Locate the cell with the specified text and output its [X, Y] center coordinate. 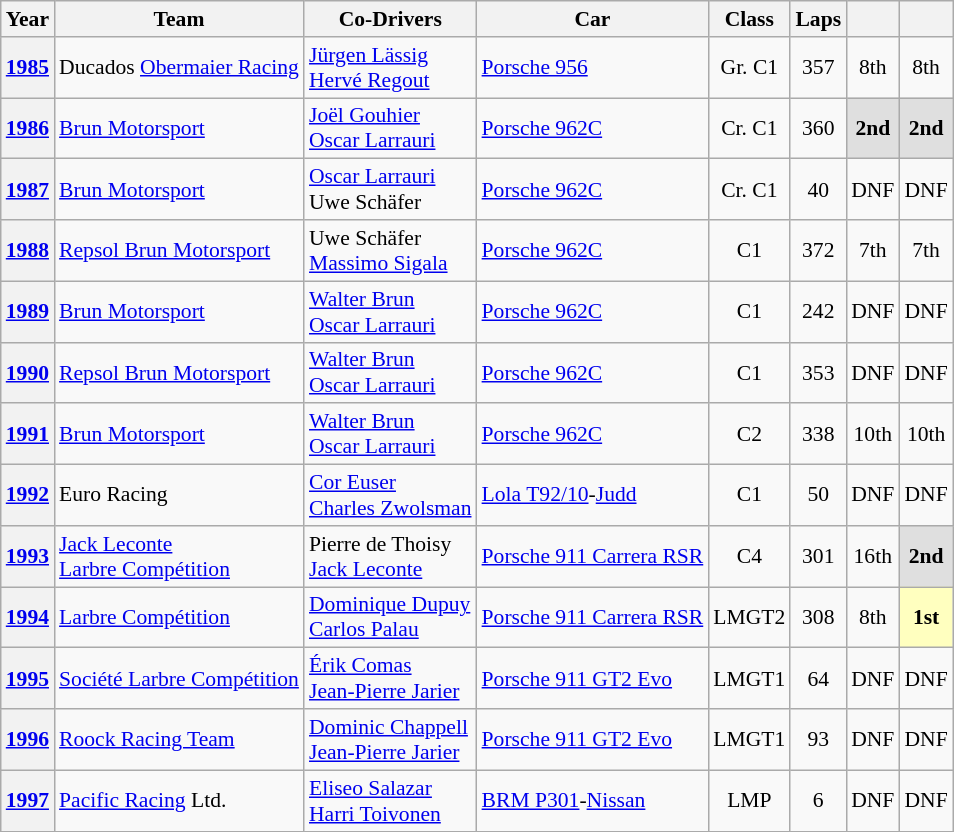
1992 [28, 496]
Société Larbre Compétition [179, 678]
1985 [28, 68]
357 [818, 68]
Pacific Racing Ltd. [179, 800]
LMP [749, 800]
Ducados Obermaier Racing [179, 68]
64 [818, 678]
1st [926, 618]
360 [818, 128]
Oscar Larrauri Uwe Schäfer [390, 190]
1986 [28, 128]
Year [28, 19]
242 [818, 312]
Larbre Compétition [179, 618]
40 [818, 190]
1997 [28, 800]
1987 [28, 190]
Pierre de Thoisy Jack Leconte [390, 556]
Joël Gouhier Oscar Larrauri [390, 128]
Euro Racing [179, 496]
301 [818, 556]
93 [818, 740]
Uwe Schäfer Massimo Sigala [390, 250]
1989 [28, 312]
Lola T92/10-Judd [593, 496]
BRM P301-Nissan [593, 800]
Dominic Chappell Jean-Pierre Jarier [390, 740]
Cor Euser Charles Zwolsman [390, 496]
C4 [749, 556]
Car [593, 19]
1988 [28, 250]
Gr. C1 [749, 68]
Eliseo Salazar Harri Toivonen [390, 800]
Jack Leconte Larbre Compétition [179, 556]
308 [818, 618]
6 [818, 800]
16th [872, 556]
338 [818, 434]
1993 [28, 556]
353 [818, 372]
50 [818, 496]
Class [749, 19]
1994 [28, 618]
LMGT2 [749, 618]
Roock Racing Team [179, 740]
1991 [28, 434]
1996 [28, 740]
Laps [818, 19]
C2 [749, 434]
Team [179, 19]
1990 [28, 372]
1995 [28, 678]
Dominique Dupuy Carlos Palau [390, 618]
Érik Comas Jean-Pierre Jarier [390, 678]
Jürgen Lässig Hervé Regout [390, 68]
372 [818, 250]
Co-Drivers [390, 19]
Porsche 956 [593, 68]
